Locate the cell with the specified text and output its [x, y] center coordinate. 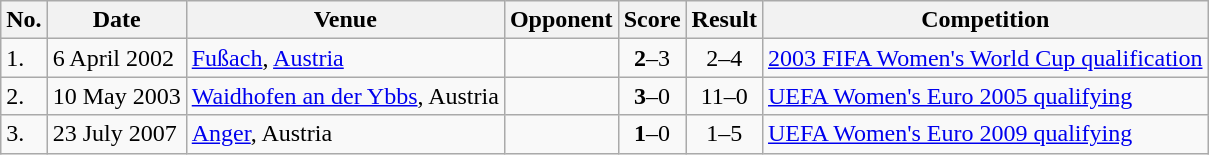
2–4 [724, 58]
3. [24, 134]
23 July 2007 [116, 134]
UEFA Women's Euro 2009 qualifying [985, 134]
Opponent [561, 20]
UEFA Women's Euro 2005 qualifying [985, 96]
Anger, Austria [345, 134]
11–0 [724, 96]
Result [724, 20]
3–0 [652, 96]
1. [24, 58]
Waidhofen an der Ybbs, Austria [345, 96]
Score [652, 20]
Competition [985, 20]
6 April 2002 [116, 58]
No. [24, 20]
10 May 2003 [116, 96]
2–3 [652, 58]
2003 FIFA Women's World Cup qualification [985, 58]
Date [116, 20]
1–0 [652, 134]
1–5 [724, 134]
2. [24, 96]
Venue [345, 20]
Fußach, Austria [345, 58]
